Output the [x, y] coordinate of the center of the cell containing the given text.  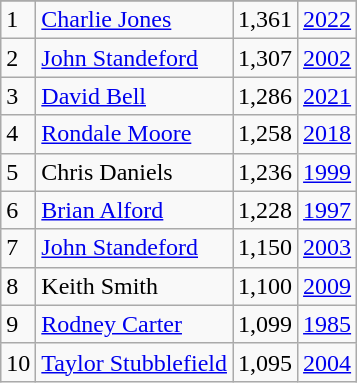
Taylor Stubblefield [134, 362]
1,361 [264, 20]
David Bell [134, 96]
1,100 [264, 286]
4 [18, 134]
2018 [328, 134]
1,236 [264, 172]
2009 [328, 286]
Rondale Moore [134, 134]
10 [18, 362]
1,286 [264, 96]
Brian Alford [134, 210]
Chris Daniels [134, 172]
1,095 [264, 362]
2 [18, 58]
1,228 [264, 210]
2021 [328, 96]
6 [18, 210]
1 [18, 20]
1985 [328, 324]
2022 [328, 20]
7 [18, 248]
2003 [328, 248]
2002 [328, 58]
1,307 [264, 58]
1,099 [264, 324]
Rodney Carter [134, 324]
5 [18, 172]
1999 [328, 172]
8 [18, 286]
1,150 [264, 248]
2004 [328, 362]
1,258 [264, 134]
Charlie Jones [134, 20]
9 [18, 324]
1997 [328, 210]
3 [18, 96]
Keith Smith [134, 286]
